Output the [x, y] coordinate of the center of the cell containing the given text.  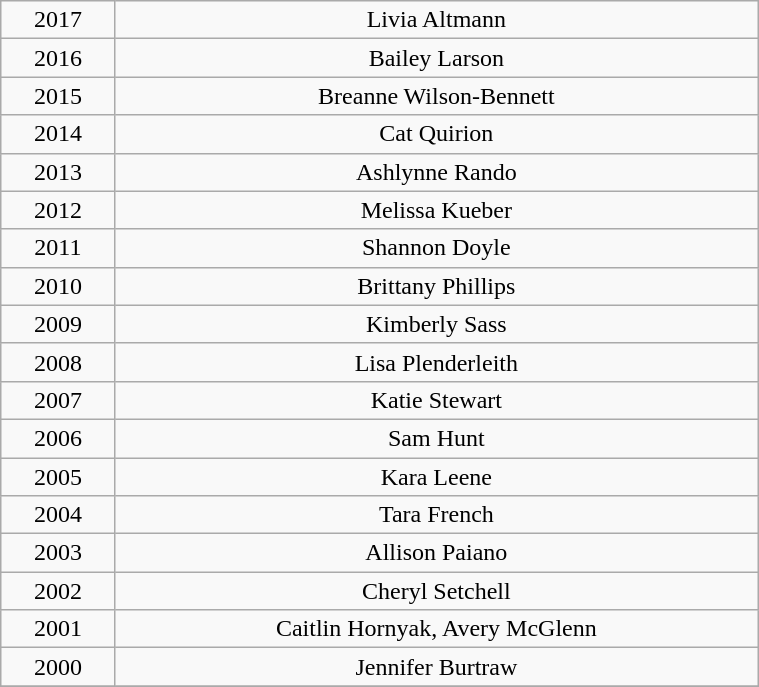
2002 [58, 591]
Breanne Wilson-Bennett [436, 96]
2005 [58, 477]
2007 [58, 400]
Kimberly Sass [436, 324]
Bailey Larson [436, 58]
2010 [58, 286]
Tara French [436, 515]
Cat Quirion [436, 134]
Ashlynne Rando [436, 172]
Livia Altmann [436, 20]
2004 [58, 515]
Jennifer Burtraw [436, 667]
2001 [58, 629]
Lisa Plenderleith [436, 362]
2016 [58, 58]
Kara Leene [436, 477]
Brittany Phillips [436, 286]
Melissa Kueber [436, 210]
2000 [58, 667]
2003 [58, 553]
Shannon Doyle [436, 248]
2009 [58, 324]
Cheryl Setchell [436, 591]
Sam Hunt [436, 438]
2015 [58, 96]
2008 [58, 362]
2017 [58, 20]
2011 [58, 248]
Katie Stewart [436, 400]
2012 [58, 210]
2013 [58, 172]
Allison Paiano [436, 553]
Caitlin Hornyak, Avery McGlenn [436, 629]
2006 [58, 438]
2014 [58, 134]
